Output the (x, y) coordinate of the center of the cell containing the given text.  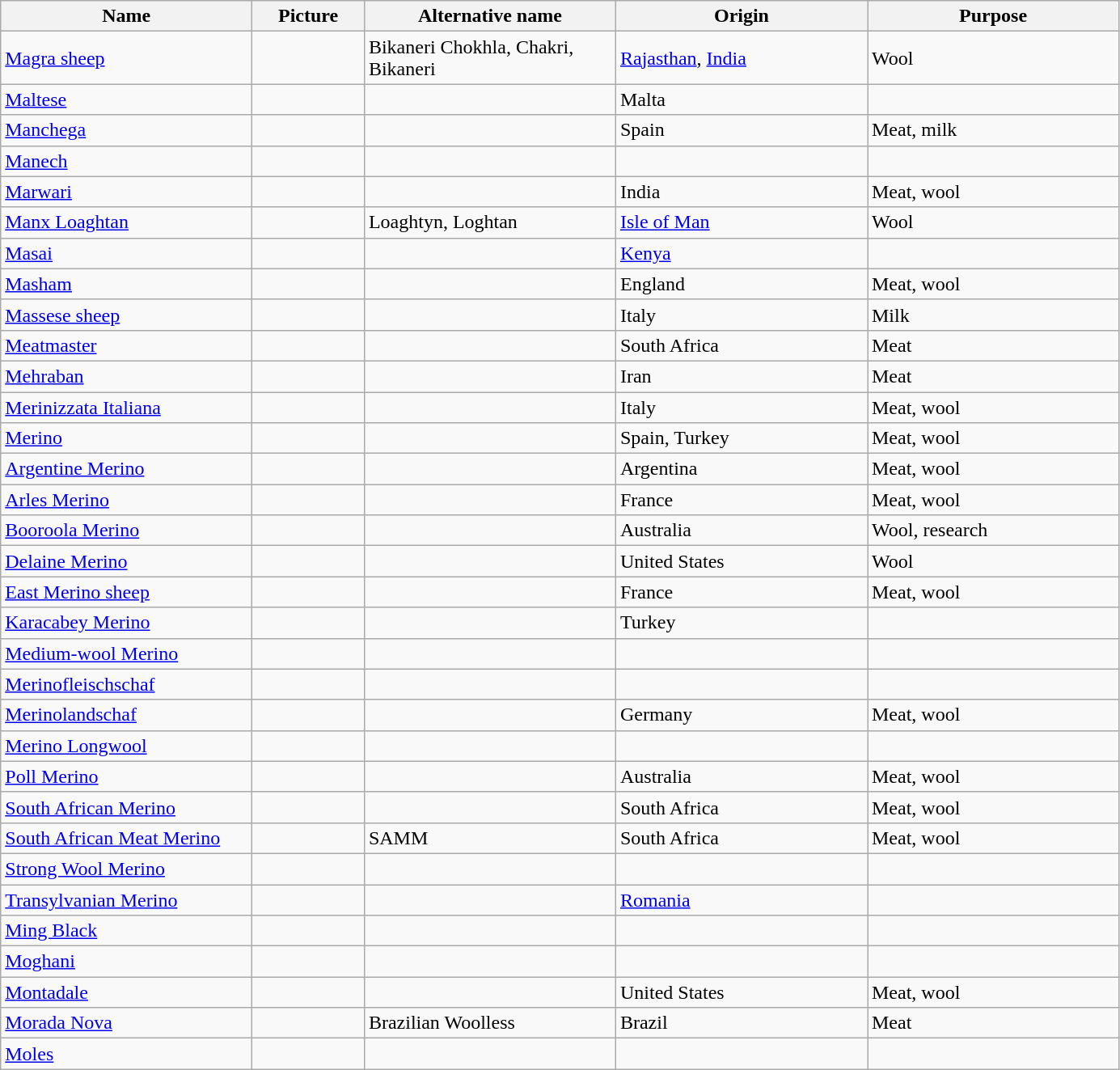
Masham (126, 284)
East Merino sheep (126, 592)
Transylvanian Merino (126, 900)
Manech (126, 161)
Arles Merino (126, 500)
Name (126, 16)
Booroola Merino (126, 531)
Manchega (126, 130)
Origin (741, 16)
Ming Black (126, 931)
Delaine Merino (126, 561)
Merinizzata Italiana (126, 407)
Meatmaster (126, 345)
Isle of Man (741, 222)
Purpose (993, 16)
Spain, Turkey (741, 438)
Montadale (126, 992)
Argentine Merino (126, 469)
Picture (309, 16)
Merino (126, 438)
Loaghtyn, Loghtan (490, 222)
Karacabey Merino (126, 623)
Moghani (126, 962)
Meat, milk (993, 130)
South African Merino (126, 807)
Strong Wool Merino (126, 869)
Merinofleischschaf (126, 684)
Bikaneri Chokhla, Chakri, Bikaneri (490, 58)
Brazil (741, 1023)
Spain (741, 130)
Masai (126, 253)
Merinolandschaf (126, 715)
Marwari (126, 192)
Brazilian Woolless (490, 1023)
India (741, 192)
Poll Merino (126, 776)
Romania (741, 900)
Germany (741, 715)
Turkey (741, 623)
Maltese (126, 99)
Magra sheep (126, 58)
England (741, 284)
Massese sheep (126, 315)
Morada Nova (126, 1023)
Argentina (741, 469)
Rajasthan, India (741, 58)
Mehraban (126, 376)
Iran (741, 376)
Wool, research (993, 531)
Merino Longwool (126, 746)
South African Meat Merino (126, 838)
Alternative name (490, 16)
Malta (741, 99)
Milk (993, 315)
Kenya (741, 253)
Moles (126, 1054)
Medium-wool Merino (126, 653)
Manx Loaghtan (126, 222)
SAMM (490, 838)
